Detect which cell encompasses the target text, then output its (x, y) center coordinate. 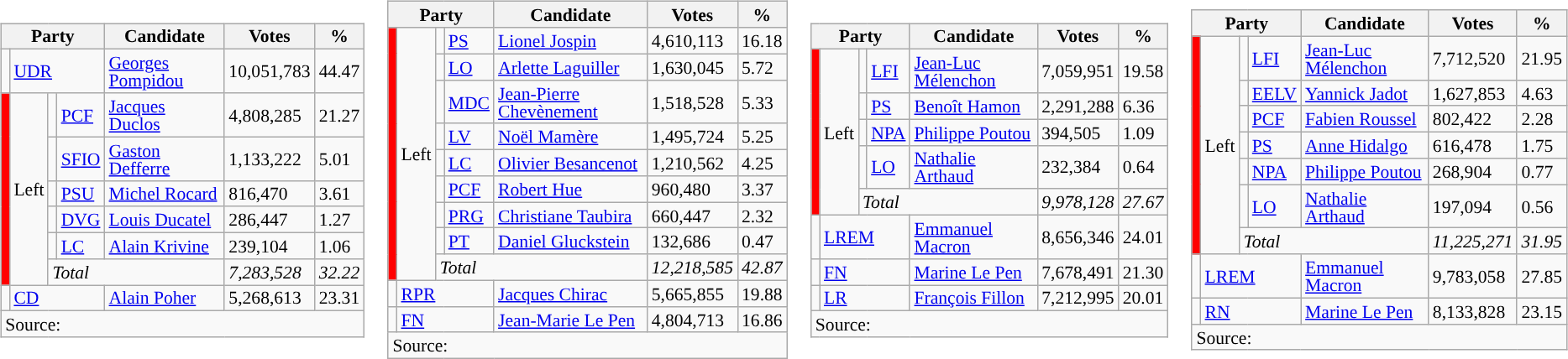
616,478 (1473, 144)
21.27 (339, 115)
François Fillon (973, 299)
42.87 (763, 267)
Benoît Hamon (973, 106)
LV (469, 136)
CD (57, 299)
6.36 (1144, 106)
16.86 (763, 319)
816,470 (269, 193)
10,051,783 (269, 71)
2,291,288 (1078, 106)
27.85 (1542, 276)
Jacques Chirac (571, 294)
0.47 (763, 242)
Jacques Duclos (165, 115)
394,505 (1078, 133)
Noël Mamère (571, 136)
5.72 (763, 67)
PRG (469, 215)
Fabien Roussel (1365, 119)
23.31 (339, 299)
1,627,853 (1473, 92)
9,978,128 (1078, 201)
Alain Poher (165, 299)
Michel Rocard (165, 193)
1.27 (339, 220)
5,665,855 (692, 294)
21.30 (1144, 272)
4,610,113 (692, 40)
LR (865, 299)
8,133,828 (1473, 310)
4,808,285 (269, 115)
PSU (81, 193)
1.06 (339, 245)
11,225,271 (1473, 242)
7,059,951 (1078, 71)
Gaston Defferre (165, 159)
1,210,562 (692, 163)
4,804,713 (692, 319)
660,447 (692, 215)
Robert Hue (571, 190)
1,495,724 (692, 136)
Louis Ducatel (165, 220)
4.25 (763, 163)
239,104 (269, 245)
8,656,346 (1078, 237)
EELV (1275, 92)
16.18 (763, 40)
0.56 (1542, 206)
802,422 (1473, 119)
Yannick Jadot (1365, 92)
PT (469, 242)
1,630,045 (692, 67)
RN (1251, 310)
UDR (57, 71)
SFIO (81, 159)
0.77 (1542, 171)
31.95 (1542, 242)
9,783,058 (1473, 276)
5.01 (339, 159)
286,447 (269, 220)
1.75 (1542, 144)
44.47 (339, 71)
1,518,528 (692, 101)
2.32 (763, 215)
Jean-Marie Le Pen (571, 319)
7,212,995 (1078, 299)
0.64 (1144, 167)
MDC (469, 101)
7,678,491 (1078, 272)
4.63 (1542, 92)
3.61 (339, 193)
Alain Krivine (165, 245)
Anne Hidalgo (1365, 144)
5,268,613 (269, 299)
20.01 (1144, 299)
1.09 (1144, 133)
7,283,528 (269, 272)
197,094 (1473, 206)
5.25 (763, 136)
19.88 (763, 294)
Georges Pompidou (165, 71)
RPR (445, 294)
12,218,585 (692, 267)
Olivier Besancenot (571, 163)
5.33 (763, 101)
Lionel Jospin (571, 40)
2.28 (1542, 119)
1,133,222 (269, 159)
232,384 (1078, 167)
960,480 (692, 190)
3.37 (763, 190)
21.95 (1542, 58)
23.15 (1542, 310)
DVG (81, 220)
32.22 (339, 272)
27.67 (1144, 201)
Christiane Taubira (571, 215)
268,904 (1473, 171)
24.01 (1144, 237)
7,712,520 (1473, 58)
Jean-Pierre Chevènement (571, 101)
Arlette Laguiller (571, 67)
Daniel Gluckstein (571, 242)
19.58 (1144, 71)
132,686 (692, 242)
